Return the [x, y] coordinate for the center point of the cell that contains the specified text.  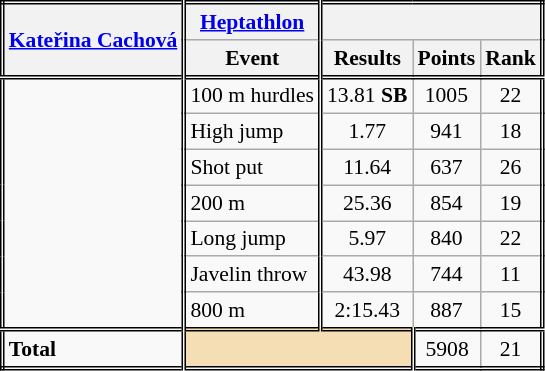
5.97 [367, 239]
Shot put [252, 168]
840 [447, 239]
744 [447, 275]
Event [252, 58]
11 [511, 275]
200 m [252, 203]
1.77 [367, 132]
1005 [447, 96]
Rank [511, 58]
15 [511, 310]
887 [447, 310]
43.98 [367, 275]
Points [447, 58]
Long jump [252, 239]
Kateřina Cachová [93, 40]
637 [447, 168]
Javelin throw [252, 275]
854 [447, 203]
Heptathlon [252, 22]
941 [447, 132]
25.36 [367, 203]
21 [511, 348]
High jump [252, 132]
5908 [447, 348]
800 m [252, 310]
11.64 [367, 168]
Results [367, 58]
18 [511, 132]
19 [511, 203]
26 [511, 168]
2:15.43 [367, 310]
13.81 SB [367, 96]
100 m hurdles [252, 96]
Total [93, 348]
